Find where the given text appears and provide that cell's center as (x, y) coordinate. 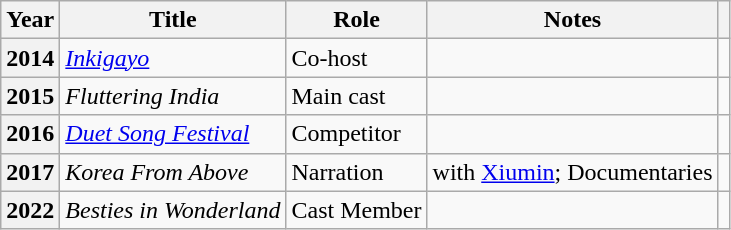
with Xiumin; Documentaries (572, 172)
2015 (30, 96)
Role (356, 20)
Inkigayo (173, 58)
2014 (30, 58)
Duet Song Festival (173, 134)
Besties in Wonderland (173, 210)
Korea From Above (173, 172)
Competitor (356, 134)
Notes (572, 20)
Cast Member (356, 210)
2016 (30, 134)
Title (173, 20)
2022 (30, 210)
Narration (356, 172)
Co-host (356, 58)
2017 (30, 172)
Year (30, 20)
Fluttering India (173, 96)
Main cast (356, 96)
